Return the (x, y) coordinate for the center point of the cell that contains the specified text.  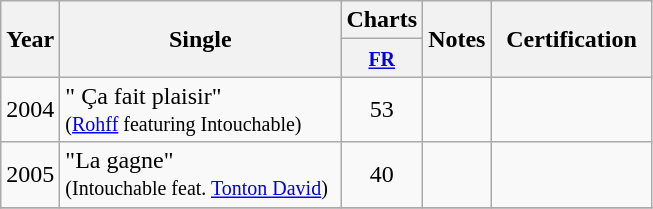
" Ça fait plaisir" (Rohff featuring Intouchable) (200, 110)
Single (200, 39)
Charts (382, 20)
"La gagne" (Intouchable feat. Tonton David) (200, 174)
2004 (30, 110)
Notes (457, 39)
2005 (30, 174)
Certification (572, 39)
Year (30, 39)
53 (382, 110)
40 (382, 174)
FR (382, 58)
